Extract the (X, Y) coordinate from the center of the cell holding the provided text.  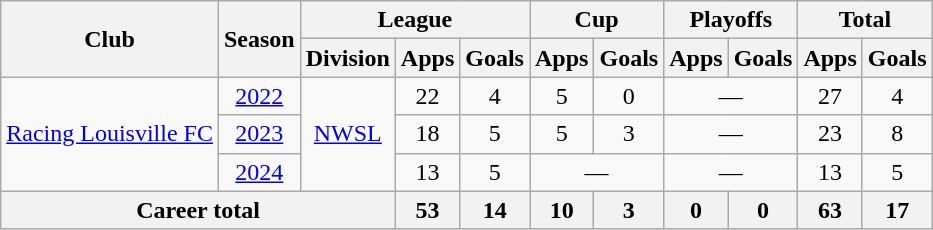
Club (110, 39)
NWSL (348, 134)
Division (348, 58)
8 (897, 134)
63 (830, 210)
Cup (597, 20)
League (414, 20)
18 (427, 134)
14 (495, 210)
2024 (259, 172)
Career total (198, 210)
22 (427, 96)
2023 (259, 134)
23 (830, 134)
27 (830, 96)
Total (865, 20)
Racing Louisville FC (110, 134)
17 (897, 210)
10 (562, 210)
Playoffs (731, 20)
53 (427, 210)
Season (259, 39)
2022 (259, 96)
